Provide the (X, Y) coordinate of the cell's center where the given text is located.  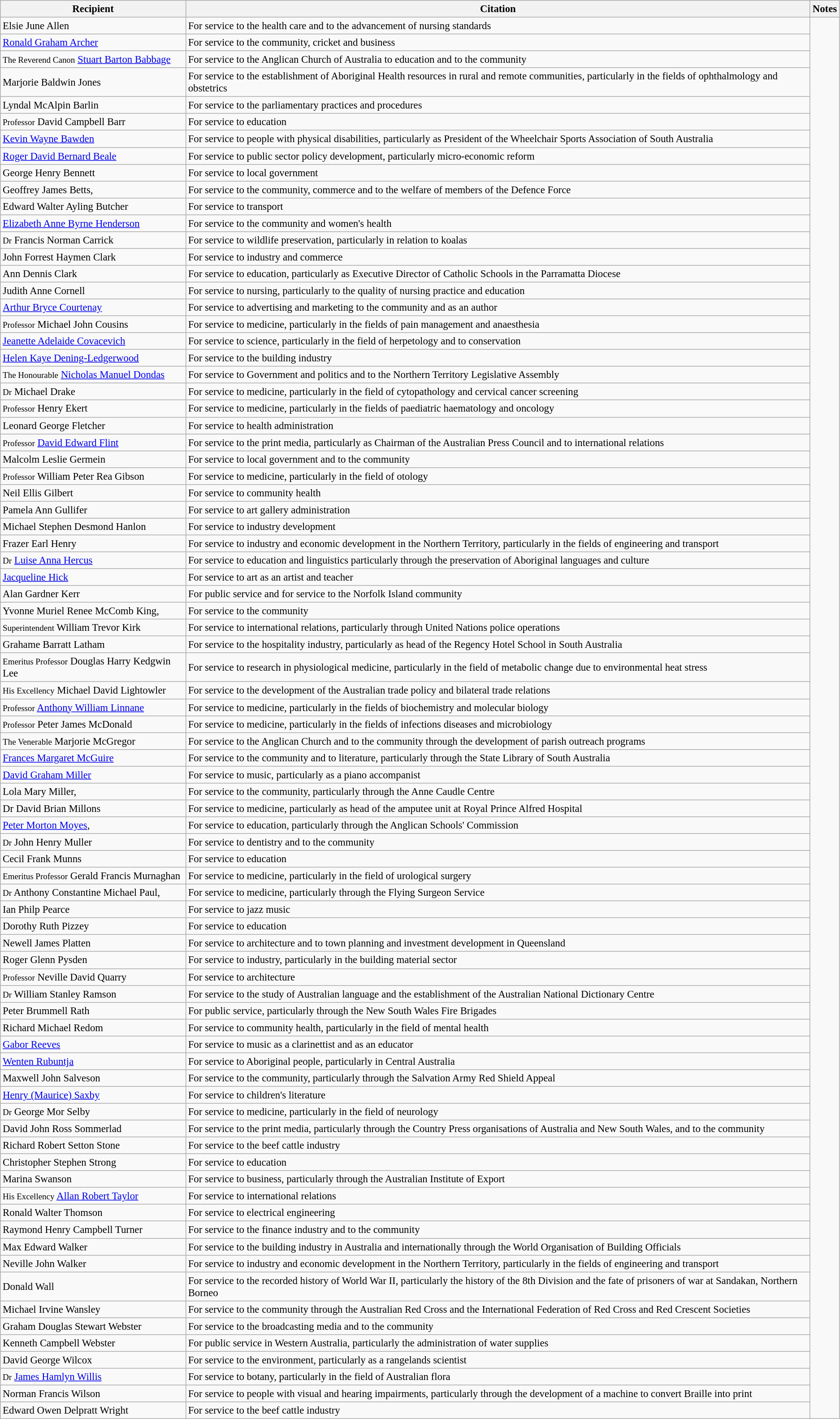
Christopher Stephen Strong (93, 1163)
Richard Michael Redom (93, 1028)
For service to the community and to literature, particularly through the State Library of South Australia (498, 758)
For service to the broadcasting media and to the community (498, 1326)
Donald Wall (93, 1287)
Dr Luise Anna Hercus (93, 560)
Edward Owen Delpratt Wright (93, 1410)
Max Edward Walker (93, 1247)
Emeritus Professor Douglas Harry Kedgwin Lee (93, 667)
Gabor Reeves (93, 1045)
Professor William Peter Rea Gibson (93, 476)
For service to research in physiological medicine, particularly in the field of metabolic change due to environmental heat stress (498, 667)
For service to international relations, particularly through United Nations police operations (498, 628)
Maxwell John Salveson (93, 1078)
David George Wilcox (93, 1360)
For service to the community (498, 611)
For service to wildlife preservation, particularly in relation to koalas (498, 240)
Roger Glenn Pysden (93, 960)
Ann Dennis Clark (93, 274)
For service to industry development (498, 527)
Neville John Walker (93, 1263)
For service to architecture (498, 977)
David Graham Miller (93, 775)
For service to the Anglican Church of Australia to education and to the community (498, 60)
For service to jazz music (498, 910)
Pamela Ann Gullifer (93, 510)
Marjorie Baldwin Jones (93, 82)
Dr Francis Norman Carrick (93, 240)
For service to the hospitality industry, particularly as head of the Regency Hotel School in South Australia (498, 645)
For service to the print media, particularly as Chairman of the Australian Press Council and to international relations (498, 443)
For service to the study of Australian language and the establishment of the Australian National Dictionary Centre (498, 994)
For service to electrical engineering (498, 1213)
Richard Robert Setton Stone (93, 1146)
The Reverend Canon Stuart Barton Babbage (93, 60)
Elizabeth Anne Byrne Henderson (93, 223)
For service to the community through the Australian Red Cross and the International Federation of Red Cross and Red Crescent Societies (498, 1309)
John Forrest Haymen Clark (93, 257)
Judith Anne Cornell (93, 291)
Superintendent William Trevor Kirk (93, 628)
Emeritus Professor Gerald Francis Murnaghan (93, 876)
Henry (Maurice) Saxby (93, 1095)
Michael Irvine Wansley (93, 1309)
For service to medicine, particularly in the fields of pain management and anaesthesia (498, 325)
Roger David Bernard Beale (93, 156)
For service to the community, commerce and to the welfare of members of the Defence Force (498, 190)
Ronald Walter Thomson (93, 1213)
For service to education and linguistics particularly through the preservation of Aboriginal languages and culture (498, 560)
For service to the print media, particularly through the Country Press organisations of Australia and New South Wales, and to the community (498, 1129)
For service to industry and commerce (498, 257)
Lyndal McAlpin Barlin (93, 105)
For service to medicine, particularly in the fields of biochemistry and molecular biology (498, 707)
For service to local government and to the community (498, 459)
For service to local government (498, 173)
Jacqueline Hick (93, 577)
Peter Morton Moyes, (93, 825)
For service to the building industry (498, 358)
Yvonne Muriel Renee McComb King, (93, 611)
Alan Gardner Kerr (93, 594)
Malcolm Leslie Germein (93, 459)
For service to people with physical disabilities, particularly as President of the Wheelchair Sports Association of South Australia (498, 139)
For service to business, particularly through the Australian Institute of Export (498, 1179)
For service to Aboriginal people, particularly in Central Australia (498, 1061)
For service to medicine, particularly as head of the amputee unit at Royal Prince Alfred Hospital (498, 808)
For service to the community, cricket and business (498, 43)
For service to medicine, particularly through the Flying Surgeon Service (498, 893)
Professor Neville David Quarry (93, 977)
For service to the health care and to the advancement of nursing standards (498, 26)
Ian Philp Pearce (93, 910)
Dr George Mor Selby (93, 1112)
For service to the environment, particularly as a rangelands scientist (498, 1360)
Citation (498, 9)
Notes (825, 9)
For public service, particularly through the New South Wales Fire Brigades (498, 1011)
Elsie June Allen (93, 26)
For service to medicine, particularly in the fields of paediatric haematology and oncology (498, 409)
For service to children's literature (498, 1095)
For service to industry, particularly in the building material sector (498, 960)
Professor David Edward Flint (93, 443)
Helen Kaye Dening-Ledgerwood (93, 358)
Dr James Hamlyn Willis (93, 1377)
For service to advertising and marketing to the community and as an author (498, 308)
Dr David Brian Millons (93, 808)
For public service in Western Australia, particularly the administration of water supplies (498, 1343)
Jeanette Adelaide Covacevich (93, 341)
For service to the building industry in Australia and internationally through the World Organisation of Building Officials (498, 1247)
For service to dentistry and to the community (498, 842)
For service to the finance industry and to the community (498, 1230)
Wenten Rubuntja (93, 1061)
For service to medicine, particularly in the fields of infections diseases and microbiology (498, 724)
For service to the parliamentary practices and procedures (498, 105)
Professor Anthony William Linnane (93, 707)
Grahame Barratt Latham (93, 645)
For service to people with visual and hearing impairments, particularly through the development of a machine to convert Braille into print (498, 1393)
Dorothy Ruth Pizzey (93, 926)
For service to health administration (498, 425)
Dr William Stanley Ramson (93, 994)
Marina Swanson (93, 1179)
For service to medicine, particularly in the field of otology (498, 476)
Edward Walter Ayling Butcher (93, 206)
For service to public sector policy development, particularly micro-economic reform (498, 156)
Kenneth Campbell Webster (93, 1343)
For service to art as an artist and teacher (498, 577)
Dr Michael Drake (93, 392)
For service to transport (498, 206)
For service to nursing, particularly to the quality of nursing practice and education (498, 291)
For public service and for service to the Norfolk Island community (498, 594)
Neil Ellis Gilbert (93, 493)
For service to medicine, particularly in the field of urological surgery (498, 876)
Professor Michael John Cousins (93, 325)
Lola Mary Miller, (93, 792)
For service to music as a clarinettist and as an educator (498, 1045)
George Henry Bennett (93, 173)
Geoffrey James Betts, (93, 190)
Arthur Bryce Courtenay (93, 308)
For service to the community, particularly through the Anne Caudle Centre (498, 792)
For service to medicine, particularly in the field of cytopathology and cervical cancer screening (498, 392)
Frazer Earl Henry (93, 543)
Professor Peter James McDonald (93, 724)
For service to the development of the Australian trade policy and bilateral trade relations (498, 690)
For service to medicine, particularly in the field of neurology (498, 1112)
For service to the community, particularly through the Salvation Army Red Shield Appeal (498, 1078)
The Honourable Nicholas Manuel Dondas (93, 375)
Newell James Platten (93, 943)
Frances Margaret McGuire (93, 758)
Peter Brummell Rath (93, 1011)
For service to community health, particularly in the field of mental health (498, 1028)
For service to music, particularly as a piano accompanist (498, 775)
Michael Stephen Desmond Hanlon (93, 527)
For service to the Anglican Church and to the community through the development of parish outreach programs (498, 741)
His Excellency Allan Robert Taylor (93, 1196)
For service to architecture and to town planning and investment development in Queensland (498, 943)
Ronald Graham Archer (93, 43)
Dr John Henry Muller (93, 842)
For service to international relations (498, 1196)
For service to education, particularly as Executive Director of Catholic Schools in the Parramatta Diocese (498, 274)
Leonard George Fletcher (93, 425)
For service to community health (498, 493)
For service to Government and politics and to the Northern Territory Legislative Assembly (498, 375)
Professor Henry Ekert (93, 409)
His Excellency Michael David Lightowler (93, 690)
For service to botany, particularly in the field of Australian flora (498, 1377)
Recipient (93, 9)
The Venerable Marjorie McGregor (93, 741)
Norman Francis Wilson (93, 1393)
Cecil Frank Munns (93, 859)
For service to the community and women's health (498, 223)
Raymond Henry Campbell Turner (93, 1230)
For service to science, particularly in the field of herpetology and to conservation (498, 341)
David John Ross Sommerlad (93, 1129)
For service to education, particularly through the Anglican Schools' Commission (498, 825)
Professor David Campbell Barr (93, 122)
Graham Douglas Stewart Webster (93, 1326)
For service to art gallery administration (498, 510)
Kevin Wayne Bawden (93, 139)
Dr Anthony Constantine Michael Paul, (93, 893)
